Find where the given text appears and provide that cell's center as (X, Y) coordinate. 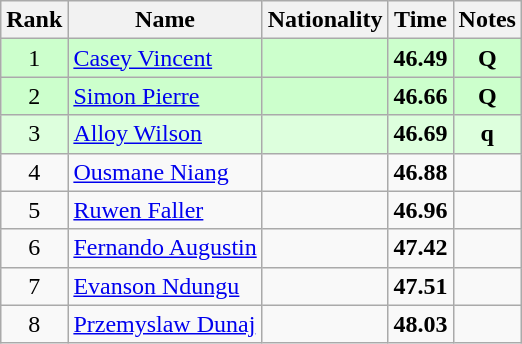
Alloy Wilson (165, 134)
Ousmane Niang (165, 172)
2 (34, 96)
5 (34, 210)
4 (34, 172)
Simon Pierre (165, 96)
46.88 (420, 172)
Ruwen Faller (165, 210)
6 (34, 248)
Rank (34, 20)
Fernando Augustin (165, 248)
Nationality (325, 20)
46.49 (420, 58)
Casey Vincent (165, 58)
Przemyslaw Dunaj (165, 324)
Name (165, 20)
46.69 (420, 134)
46.96 (420, 210)
Evanson Ndungu (165, 286)
q (487, 134)
48.03 (420, 324)
Notes (487, 20)
47.42 (420, 248)
47.51 (420, 286)
8 (34, 324)
7 (34, 286)
3 (34, 134)
46.66 (420, 96)
1 (34, 58)
Time (420, 20)
